Return the [X, Y] coordinate for the center point of the cell that contains the specified text.  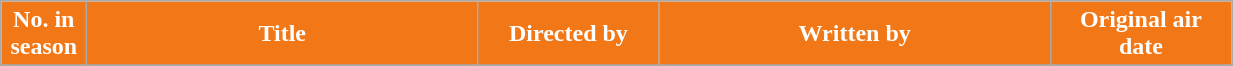
Title [282, 34]
No. inseason [44, 34]
Directed by [569, 34]
Written by [854, 34]
Original air date [1141, 34]
